Identify which cell holds the provided text, then report its (x, y) central coordinate. 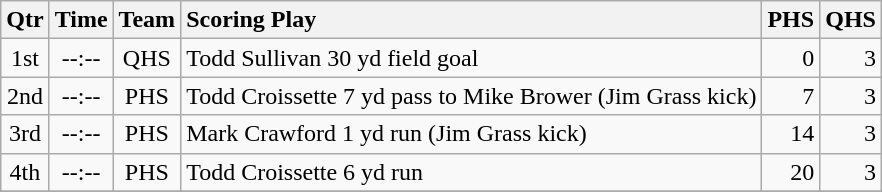
4th (25, 172)
2nd (25, 96)
Todd Sullivan 30 yd field goal (472, 58)
3rd (25, 134)
0 (791, 58)
Scoring Play (472, 20)
20 (791, 172)
Team (147, 20)
7 (791, 96)
Todd Croissette 7 yd pass to Mike Brower (Jim Grass kick) (472, 96)
Mark Crawford 1 yd run (Jim Grass kick) (472, 134)
14 (791, 134)
1st (25, 58)
Qtr (25, 20)
Time (81, 20)
Todd Croissette 6 yd run (472, 172)
